Determine the (x, y) coordinate at the center of the cell enclosing the given text.  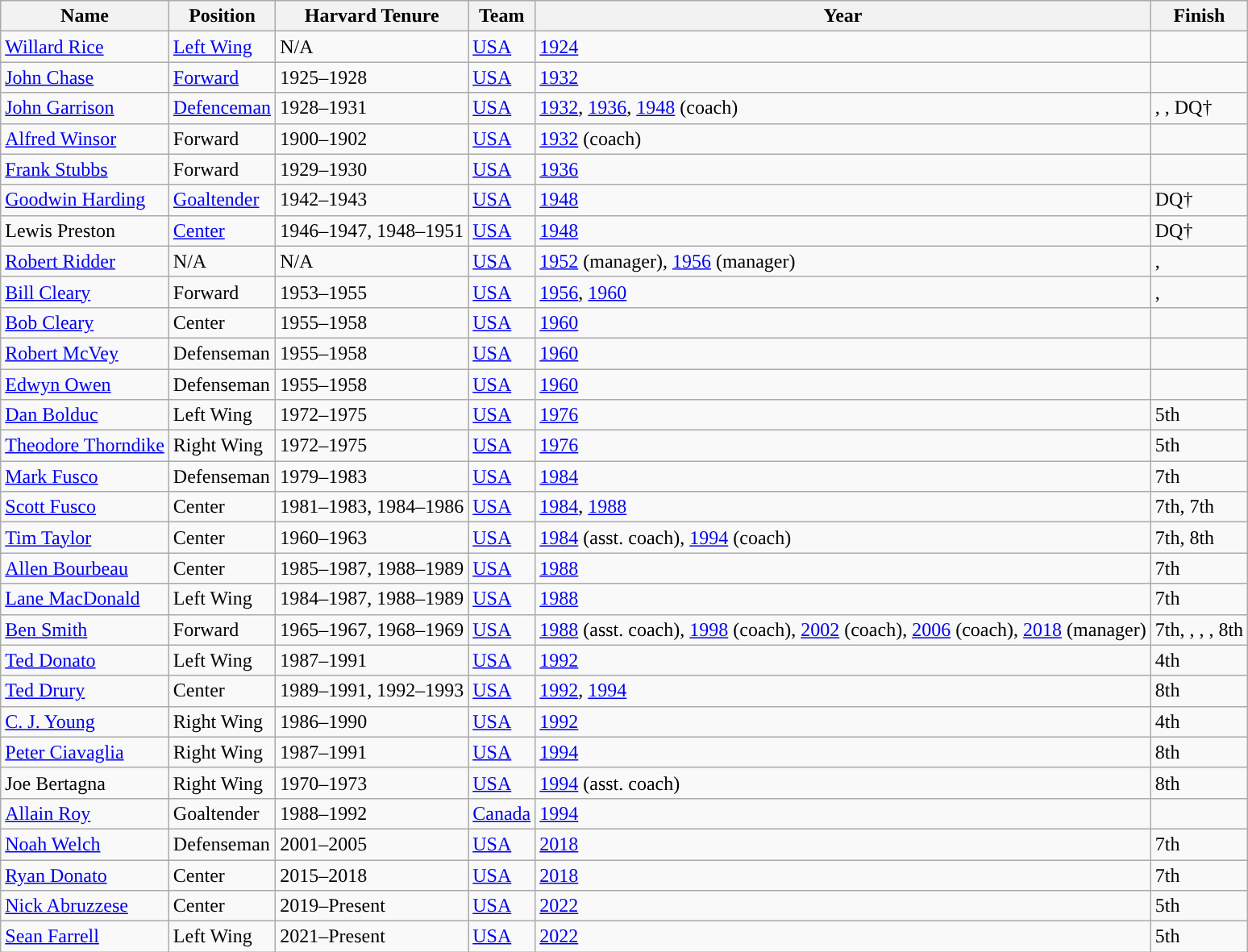
1932, 1936, 1948 (coach) (843, 108)
Dan Bolduc (85, 415)
1932 (843, 77)
C. J. Young (85, 721)
1992, 1994 (843, 691)
Sean Farrell (85, 937)
1979–1983 (372, 476)
Defenceman (222, 108)
1929–1930 (372, 169)
1925–1928 (372, 77)
Nick Abruzzese (85, 906)
Edwyn Owen (85, 385)
Name (85, 16)
1942–1943 (372, 200)
Ted Donato (85, 660)
Ryan Donato (85, 875)
Year (843, 16)
1928–1931 (372, 108)
1900–1902 (372, 139)
Canada (501, 813)
1984 (asst. coach), 1994 (coach) (843, 538)
Harvard Tenure (372, 16)
7th, 8th (1199, 538)
Willard Rice (85, 47)
1989–1991, 1992–1993 (372, 691)
Robert Ridder (85, 261)
1946–1947, 1948–1951 (372, 231)
Scott Fusco (85, 507)
1965–1967, 1968–1969 (372, 630)
1981–1983, 1984–1986 (372, 507)
Allen Bourbeau (85, 568)
Robert McVey (85, 353)
Lane MacDonald (85, 599)
Bob Cleary (85, 322)
1932 (coach) (843, 139)
Allain Roy (85, 813)
1970–1973 (372, 783)
2021–Present (372, 937)
Tim Taylor (85, 538)
John Chase (85, 77)
Ted Drury (85, 691)
7th, , , , 8th (1199, 630)
1960–1963 (372, 538)
7th, 7th (1199, 507)
Finish (1199, 16)
Peter Ciavaglia (85, 752)
2001–2005 (372, 844)
Team (501, 16)
Goodwin Harding (85, 200)
John Garrison (85, 108)
1994 (asst. coach) (843, 783)
1984, 1988 (843, 507)
1924 (843, 47)
1984 (843, 476)
Theodore Thorndike (85, 446)
1953–1955 (372, 292)
Ben Smith (85, 630)
1988 (asst. coach), 1998 (coach), 2002 (coach), 2006 (coach), 2018 (manager) (843, 630)
Frank Stubbs (85, 169)
Joe Bertagna (85, 783)
1985–1987, 1988–1989 (372, 568)
2019–Present (372, 906)
1952 (manager), 1956 (manager) (843, 261)
Alfred Winsor (85, 139)
1984–1987, 1988–1989 (372, 599)
1986–1990 (372, 721)
1956, 1960 (843, 292)
2015–2018 (372, 875)
Noah Welch (85, 844)
Mark Fusco (85, 476)
Bill Cleary (85, 292)
1988–1992 (372, 813)
Lewis Preston (85, 231)
1936 (843, 169)
Position (222, 16)
, , DQ† (1199, 108)
